For the text-containing cell, return its midpoint in (X, Y) coordinate format. 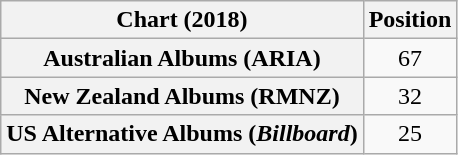
New Zealand Albums (RMNZ) (182, 96)
25 (410, 134)
Australian Albums (ARIA) (182, 58)
Chart (2018) (182, 20)
US Alternative Albums (Billboard) (182, 134)
Position (410, 20)
67 (410, 58)
32 (410, 96)
